Pinpoint the cell where the given text exists, returning its [X, Y] midpoint coordinate. 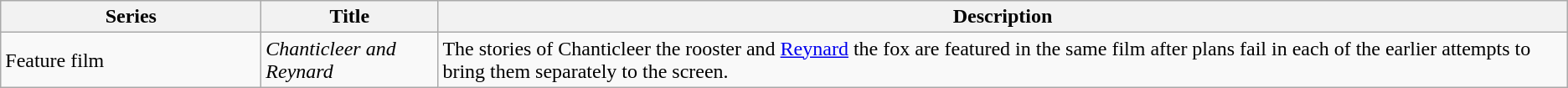
Description [1003, 17]
Feature film [131, 60]
Chanticleer and Reynard [350, 60]
Title [350, 17]
Series [131, 17]
